From the cell containing the given text, extract its center point as (X, Y) coordinate. 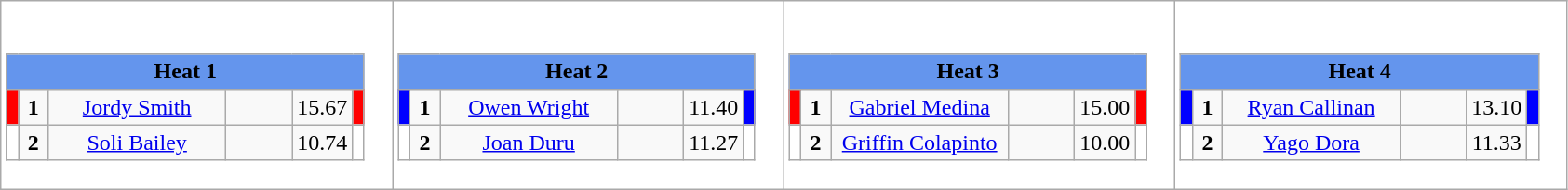
10.74 (322, 142)
Heat 3 (968, 72)
Owen Wright (529, 107)
13.10 (1496, 107)
Yago Dora (1312, 142)
11.40 (714, 107)
Griffin Colapinto (919, 142)
Jordy Smith (138, 107)
11.33 (1496, 142)
Soli Bailey (138, 142)
15.00 (1106, 107)
11.27 (714, 142)
Heat 1 1 Jordy Smith 15.67 2 Soli Bailey 10.74 (197, 95)
Heat 2 1 Owen Wright 11.40 2 Joan Duru 11.27 (588, 95)
Heat 3 1 Gabriel Medina 15.00 2 Griffin Colapinto 10.00 (979, 95)
Gabriel Medina (919, 107)
Heat 4 1 Ryan Callinan 13.10 2 Yago Dora 11.33 (1372, 95)
Heat 1 (185, 72)
15.67 (322, 107)
Ryan Callinan (1312, 107)
Heat 4 (1360, 72)
10.00 (1106, 142)
Heat 2 (577, 72)
Joan Duru (529, 142)
